Provide the (x, y) coordinate of the cell's center where the given text is located.  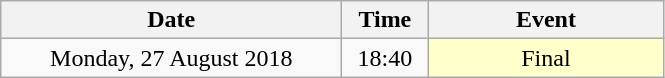
Time (385, 20)
18:40 (385, 58)
Event (546, 20)
Date (172, 20)
Final (546, 58)
Monday, 27 August 2018 (172, 58)
